Detect which cell encompasses the target text, then output its (X, Y) center coordinate. 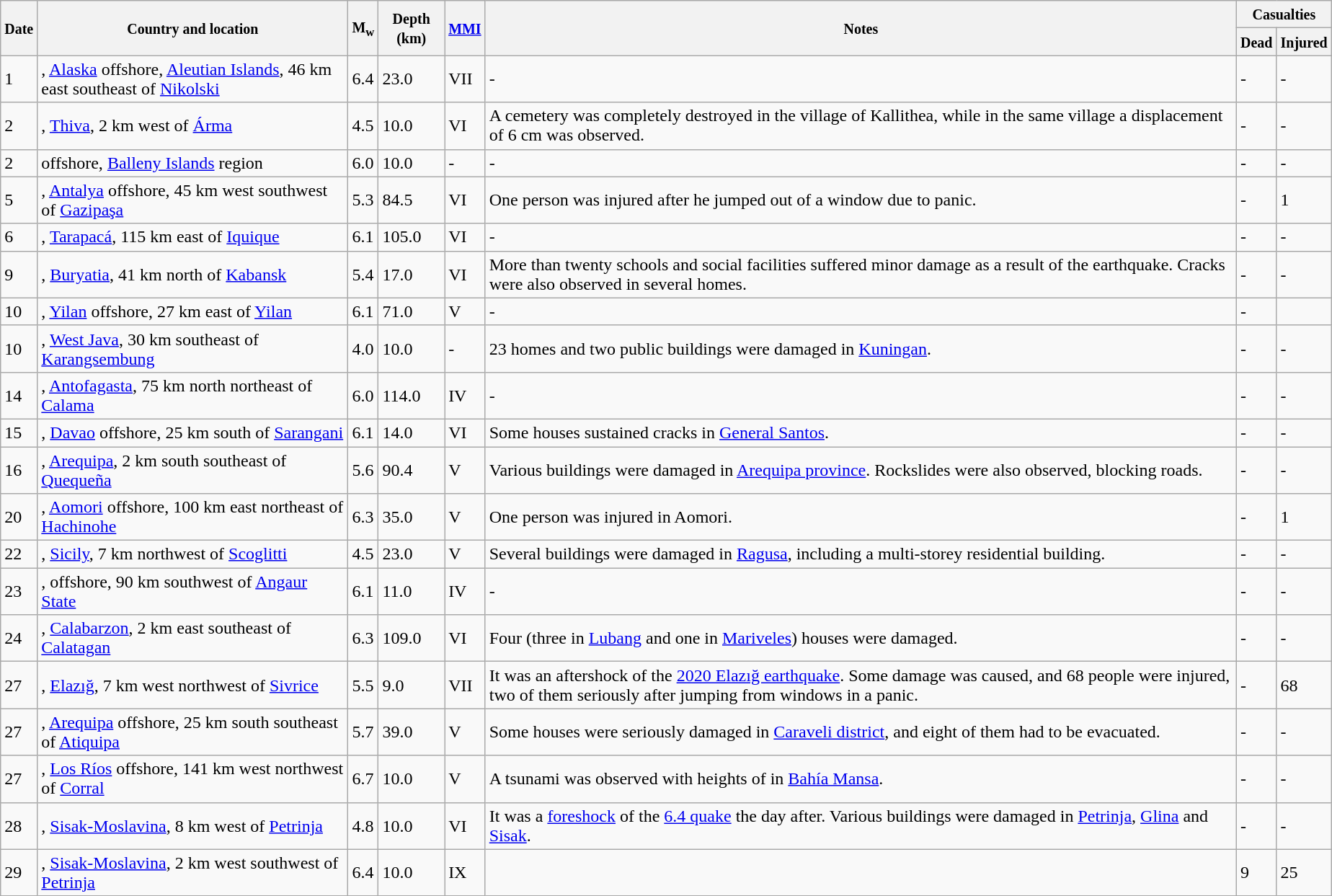
Depth (km) (412, 28)
14 (19, 395)
Some houses were seriously damaged in Caraveli district, and eight of them had to be evacuated. (861, 732)
, Alaska offshore, Aleutian Islands, 46 km east southeast of Nikolski (193, 79)
Dead (1256, 42)
offshore, Balleny Islands region (193, 163)
5.6 (363, 470)
39.0 (412, 732)
6 (19, 237)
114.0 (412, 395)
, Thiva, 2 km west of Árma (193, 125)
A tsunami was observed with heights of in Bahía Mansa. (861, 779)
Casualties (1284, 14)
, Elazığ, 7 km west northwest of Sivrice (193, 685)
Notes (861, 28)
24 (19, 639)
20 (19, 518)
68 (1304, 685)
, Aomori offshore, 100 km east northeast of Hachinohe (193, 518)
, Antofagasta, 75 km north northeast of Calama (193, 395)
, Antalya offshore, 45 km west southwest of Gazipaşa (193, 200)
Four (three in Lubang and one in Mariveles) houses were damaged. (861, 639)
Injured (1304, 42)
, Sisak-Moslavina, 2 km west southwest of Petrinja (193, 872)
28 (19, 826)
MMI (466, 28)
, Yilan offshore, 27 km east of Yilan (193, 311)
16 (19, 470)
6.7 (363, 779)
, Arequipa offshore, 25 km south southeast of Atiquipa (193, 732)
, Arequipa, 2 km south southeast of Quequeña (193, 470)
, Calabarzon, 2 km east southeast of Calatagan (193, 639)
Some houses sustained cracks in General Santos. (861, 433)
Various buildings were damaged in Arequipa province. Rockslides were also observed, blocking roads. (861, 470)
23 homes and two public buildings were damaged in Kuningan. (861, 349)
17.0 (412, 274)
14.0 (412, 433)
, Buryatia, 41 km north of Kabansk (193, 274)
More than twenty schools and social facilities suffered minor damage as a result of the earthquake. Cracks were also observed in several homes. (861, 274)
15 (19, 433)
11.0 (412, 591)
71.0 (412, 311)
Mw (363, 28)
Several buildings were damaged in Ragusa, including a multi-storey residential building. (861, 554)
It was a foreshock of the 6.4 quake the day after. Various buildings were damaged in Petrinja, Glina and Sisak. (861, 826)
5.5 (363, 685)
109.0 (412, 639)
23 (19, 591)
, Los Ríos offshore, 141 km west northwest of Corral (193, 779)
29 (19, 872)
, offshore, 90 km southwest of Angaur State (193, 591)
4.0 (363, 349)
One person was injured after he jumped out of a window due to panic. (861, 200)
5 (19, 200)
, West Java, 30 km southeast of Karangsembung (193, 349)
5.7 (363, 732)
35.0 (412, 518)
105.0 (412, 237)
9.0 (412, 685)
5.3 (363, 200)
84.5 (412, 200)
90.4 (412, 470)
5.4 (363, 274)
IX (466, 872)
, Tarapacá, 115 km east of Iquique (193, 237)
25 (1304, 872)
A cemetery was completely destroyed in the village of Kallithea, while in the same village a displacement of 6 cm was observed. (861, 125)
, Sisak-Moslavina, 8 km west of Petrinja (193, 826)
, Davao offshore, 25 km south of Sarangani (193, 433)
Country and location (193, 28)
22 (19, 554)
4.8 (363, 826)
, Sicily, 7 km northwest of Scoglitti (193, 554)
One person was injured in Aomori. (861, 518)
Date (19, 28)
